Scan for the cell matching the given text and deliver its (x, y) coordinate at center. 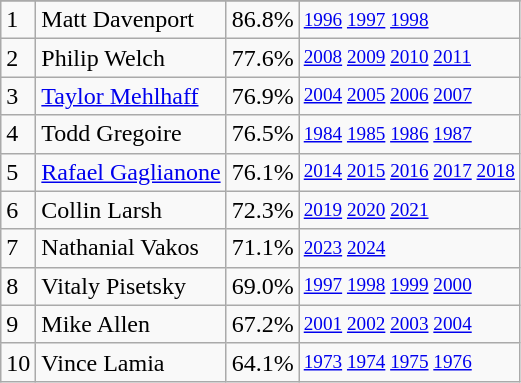
3 (18, 96)
5 (18, 172)
1973 1974 1975 1976 (409, 362)
1984 1985 1986 1987 (409, 134)
Nathanial Vakos (131, 248)
Todd Gregoire (131, 134)
2014 2015 2016 2017 2018 (409, 172)
7 (18, 248)
77.6% (262, 58)
Collin Larsh (131, 210)
10 (18, 362)
2 (18, 58)
Rafael Gaglianone (131, 172)
69.0% (262, 286)
8 (18, 286)
2004 2005 2006 2007 (409, 96)
1996 1997 1998 (409, 20)
64.1% (262, 362)
1997 1998 1999 2000 (409, 286)
Taylor Mehlhaff (131, 96)
76.9% (262, 96)
76.1% (262, 172)
Philip Welch (131, 58)
Matt Davenport (131, 20)
76.5% (262, 134)
4 (18, 134)
Vitaly Pisetsky (131, 286)
2001 2002 2003 2004 (409, 324)
2008 2009 2010 2011 (409, 58)
1 (18, 20)
86.8% (262, 20)
Vince Lamia (131, 362)
Mike Allen (131, 324)
2023 2024 (409, 248)
9 (18, 324)
2019 2020 2021 (409, 210)
71.1% (262, 248)
72.3% (262, 210)
67.2% (262, 324)
6 (18, 210)
